Return [x, y] of the center of cell containing provided text 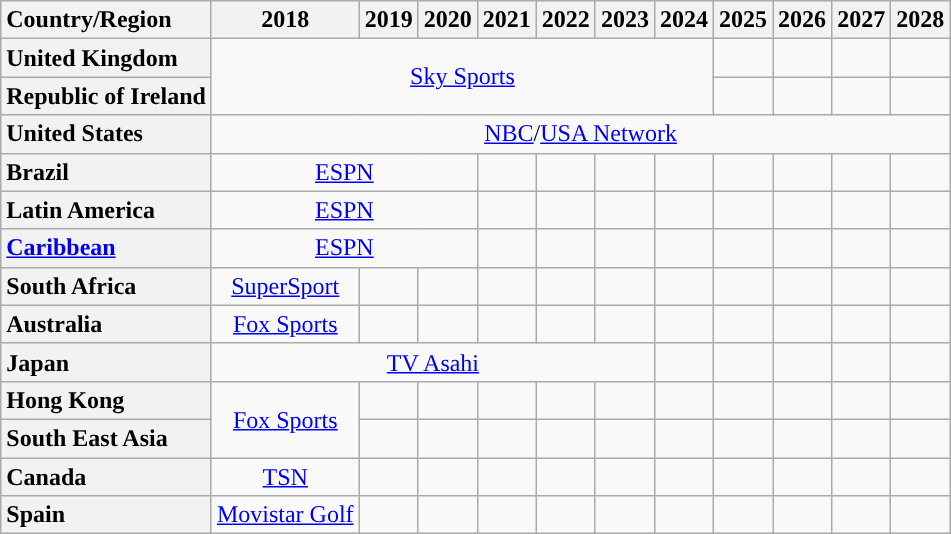
2023 [624, 20]
Brazil [106, 172]
Movistar Golf [285, 515]
Canada [106, 477]
2021 [506, 20]
2018 [285, 20]
TV Asahi [432, 362]
Sky Sports [462, 77]
TSN [285, 477]
2022 [566, 20]
2020 [448, 20]
NBC/USA Network [580, 134]
United Kingdom [106, 58]
Latin America [106, 210]
Country/Region [106, 20]
2025 [744, 20]
South East Asia [106, 438]
Japan [106, 362]
Spain [106, 515]
Australia [106, 324]
2019 [388, 20]
South Africa [106, 286]
Caribbean [106, 248]
2028 [920, 20]
United States [106, 134]
2027 [862, 20]
SuperSport [285, 286]
Hong Kong [106, 400]
2024 [684, 20]
2026 [802, 20]
Republic of Ireland [106, 96]
